From the cell containing the given text, extract its center point as (x, y) coordinate. 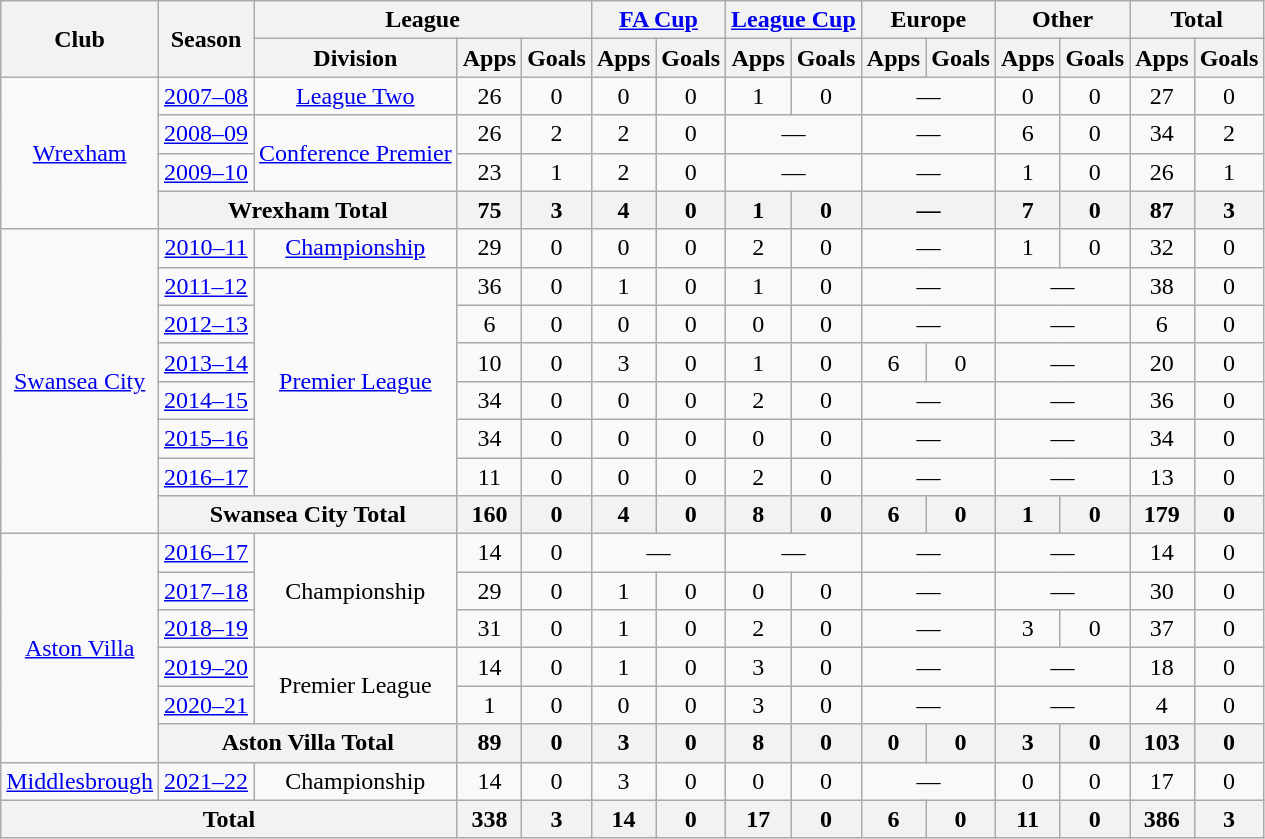
Wrexham (80, 153)
2013–14 (206, 362)
89 (489, 743)
13 (1162, 477)
10 (489, 362)
38 (1162, 286)
2007–08 (206, 96)
League (423, 20)
Division (356, 58)
2011–12 (206, 286)
30 (1162, 591)
Aston Villa (80, 648)
FA Cup (658, 20)
386 (1162, 819)
18 (1162, 667)
Club (80, 39)
2019–20 (206, 667)
2017–18 (206, 591)
Wrexham Total (308, 210)
Swansea City (80, 381)
7 (1027, 210)
103 (1162, 743)
87 (1162, 210)
27 (1162, 96)
2014–15 (206, 400)
179 (1162, 515)
Europe (928, 20)
2008–09 (206, 134)
Season (206, 39)
2018–19 (206, 629)
Conference Premier (356, 153)
Aston Villa Total (308, 743)
2020–21 (206, 705)
2010–11 (206, 248)
31 (489, 629)
338 (489, 819)
League Two (356, 96)
League Cup (794, 20)
Swansea City Total (308, 515)
Other (1062, 20)
Middlesbrough (80, 781)
2015–16 (206, 438)
23 (489, 172)
2021–22 (206, 781)
160 (489, 515)
2012–13 (206, 324)
37 (1162, 629)
32 (1162, 248)
2009–10 (206, 172)
75 (489, 210)
20 (1162, 362)
